Extract the [x, y] coordinate from the center of the cell holding the provided text.  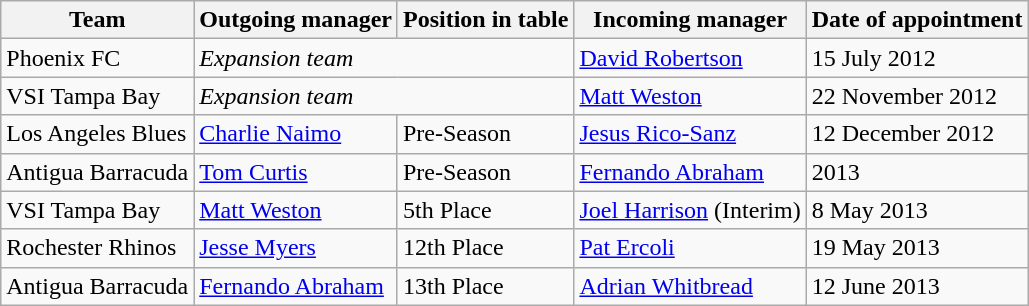
Team [98, 20]
15 July 2012 [917, 58]
8 May 2013 [917, 210]
5th Place [485, 210]
Adrian Whitbread [690, 286]
Tom Curtis [296, 172]
13th Place [485, 286]
Rochester Rhinos [98, 248]
12th Place [485, 248]
12 June 2013 [917, 286]
Los Angeles Blues [98, 134]
Jesse Myers [296, 248]
Date of appointment [917, 20]
12 December 2012 [917, 134]
Charlie Naimo [296, 134]
2013 [917, 172]
Outgoing manager [296, 20]
Joel Harrison (Interim) [690, 210]
Jesus Rico-Sanz [690, 134]
Position in table [485, 20]
22 November 2012 [917, 96]
Phoenix FC [98, 58]
19 May 2013 [917, 248]
Pat Ercoli [690, 248]
Incoming manager [690, 20]
David Robertson [690, 58]
